Find where the given text appears and provide that cell's center as [x, y] coordinate. 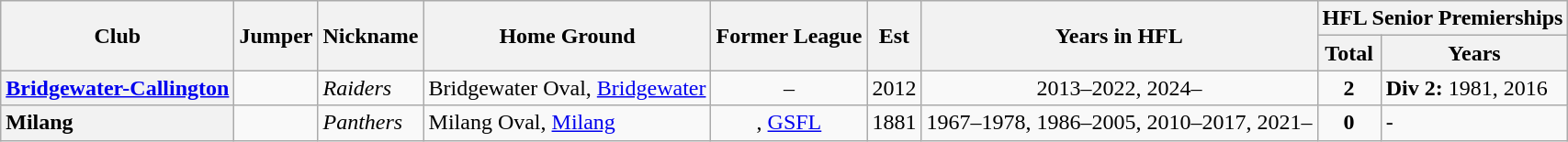
– [789, 88]
Bridgewater-Callington [118, 88]
Bridgewater Oval, Bridgewater [568, 88]
2 [1348, 88]
Est [895, 36]
, GSFL [789, 123]
Total [1348, 53]
Milang Oval, Milang [568, 123]
2013–2022, 2024– [1119, 88]
Div 2: 1981, 2016 [1474, 88]
HFL Senior Premierships [1442, 18]
Former League [789, 36]
Panthers [371, 123]
Home Ground [568, 36]
1967–1978, 1986–2005, 2010–2017, 2021– [1119, 123]
1881 [895, 123]
- [1474, 123]
Club [118, 36]
Years in HFL [1119, 36]
Jumper [276, 36]
Nickname [371, 36]
Milang [118, 123]
Raiders [371, 88]
0 [1348, 123]
2012 [895, 88]
Years [1474, 53]
